Provide the (x, y) coordinate of the cell's center where the given text is located.  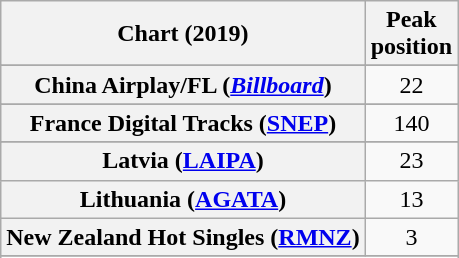
23 (411, 161)
140 (411, 123)
France Digital Tracks (SNEP) (183, 123)
22 (411, 85)
3 (411, 237)
Peakposition (411, 34)
Chart (2019) (183, 34)
New Zealand Hot Singles (RMNZ) (183, 237)
Lithuania (AGATA) (183, 199)
China Airplay/FL (Billboard) (183, 85)
Latvia (LAIPA) (183, 161)
13 (411, 199)
